Return the (x, y) coordinate for the center point of the cell that contains the specified text.  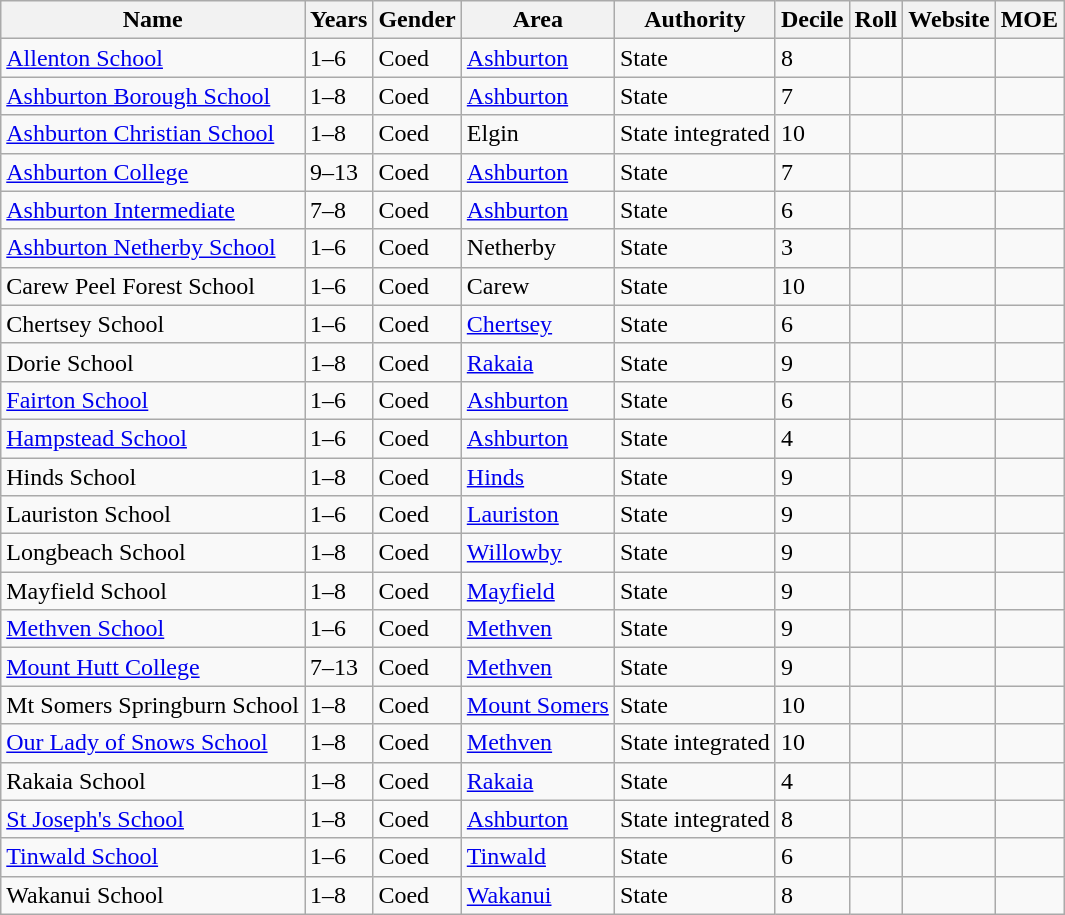
Elgin (538, 134)
Dorie School (153, 362)
Rakaia School (153, 781)
Chertsey (538, 324)
Website (949, 20)
Ashburton College (153, 172)
Ashburton Intermediate (153, 210)
Lauriston (538, 515)
Gender (417, 20)
Carew (538, 286)
7–13 (338, 667)
Netherby (538, 248)
Ashburton Borough School (153, 96)
Area (538, 20)
3 (812, 248)
Ashburton Christian School (153, 134)
MOE (1029, 20)
Wakanui School (153, 895)
Tinwald School (153, 857)
Authority (694, 20)
Name (153, 20)
Willowby (538, 553)
Lauriston School (153, 515)
Wakanui (538, 895)
Ashburton Netherby School (153, 248)
Mount Somers (538, 705)
Roll (876, 20)
Carew Peel Forest School (153, 286)
7–8 (338, 210)
Methven School (153, 629)
St Joseph's School (153, 819)
Our Lady of Snows School (153, 743)
Hampstead School (153, 438)
Mt Somers Springburn School (153, 705)
Allenton School (153, 58)
9–13 (338, 172)
Years (338, 20)
Hinds School (153, 477)
Tinwald (538, 857)
Hinds (538, 477)
Mayfield School (153, 591)
Longbeach School (153, 553)
Decile (812, 20)
Mount Hutt College (153, 667)
Chertsey School (153, 324)
Fairton School (153, 400)
Mayfield (538, 591)
